From the cell containing the given text, extract its center point as [X, Y] coordinate. 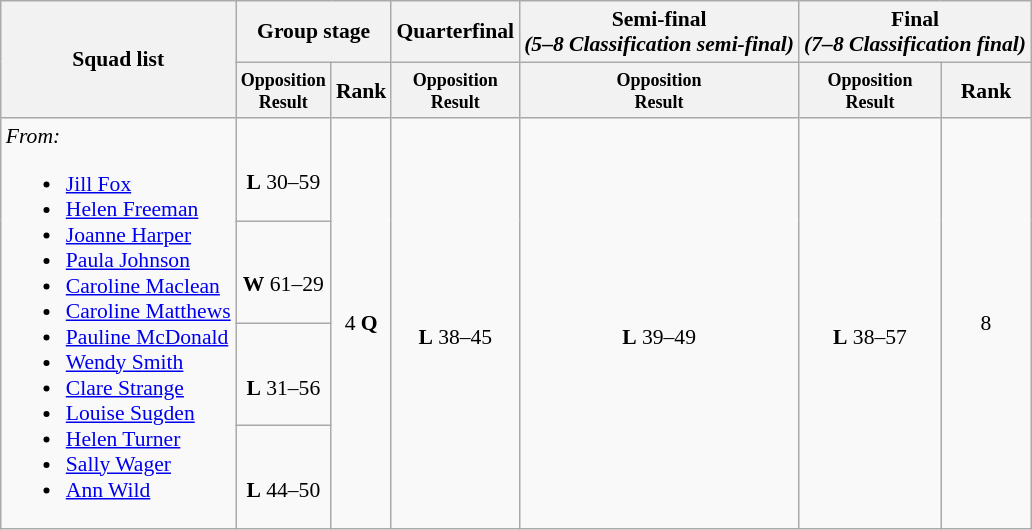
W 61–29 [284, 272]
8 [986, 324]
L 38–45 [455, 324]
Quarterfinal [455, 32]
Semi-final(5–8 Classification semi-final) [659, 32]
L 44–50 [284, 478]
L 31–56 [284, 376]
Group stage [314, 32]
4 Q [362, 324]
Final(7–8 Classification final) [915, 32]
L 30–59 [284, 170]
L 39–49 [659, 324]
Squad list [118, 60]
L 38–57 [870, 324]
